From the cell containing the given text, extract its center point as [X, Y] coordinate. 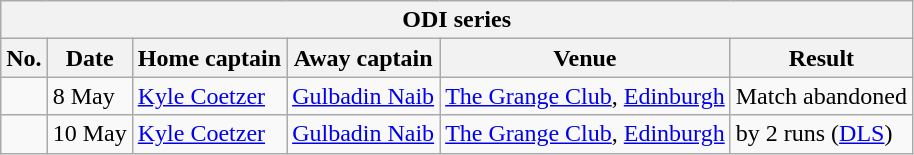
8 May [90, 96]
Venue [586, 58]
10 May [90, 134]
ODI series [457, 20]
Match abandoned [821, 96]
Date [90, 58]
Home captain [209, 58]
No. [24, 58]
Result [821, 58]
Away captain [364, 58]
by 2 runs (DLS) [821, 134]
